Pinpoint the cell where the given text exists, returning its [x, y] midpoint coordinate. 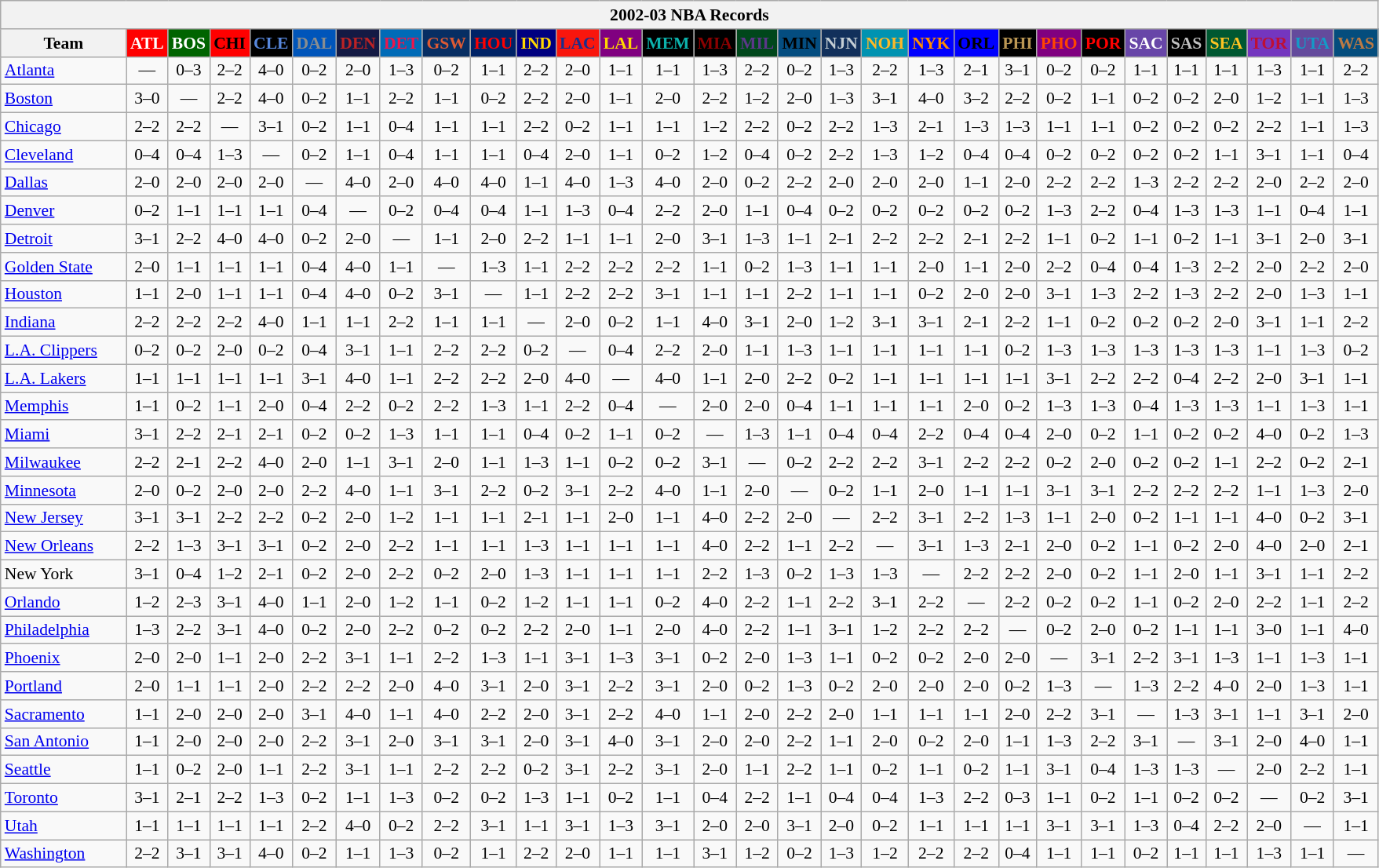
Detroit [64, 239]
SAS [1187, 43]
Miami [64, 435]
PHI [1017, 43]
LAC [578, 43]
New Jersey [64, 518]
MEM [667, 43]
Houston [64, 294]
MIA [715, 43]
Denver [64, 211]
NYK [931, 43]
L.A. Lakers [64, 378]
Dallas [64, 183]
CLE [272, 43]
Golden State [64, 267]
ORL [976, 43]
NOH [885, 43]
ATL [148, 43]
UTA [1312, 43]
POR [1104, 43]
GSW [446, 43]
Indiana [64, 323]
CHI [229, 43]
New Orleans [64, 546]
SAC [1146, 43]
Toronto [64, 798]
2002-03 NBA Records [689, 15]
Atlanta [64, 71]
NJN [841, 43]
Milwaukee [64, 462]
DET [402, 43]
IND [536, 43]
BOS [188, 43]
Chicago [64, 127]
Memphis [64, 407]
Minnesota [64, 491]
San Antonio [64, 742]
Utah [64, 826]
MIL [757, 43]
Team [64, 43]
Washington [64, 854]
WAS [1356, 43]
2–3 [188, 602]
Sacramento [64, 714]
HOU [493, 43]
PHO [1060, 43]
TOR [1270, 43]
Philadelphia [64, 630]
Seattle [64, 770]
New York [64, 574]
DAL [315, 43]
Orlando [64, 602]
SEA [1226, 43]
Cleveland [64, 155]
DEN [358, 43]
Phoenix [64, 658]
3–2 [976, 99]
LAL [622, 43]
MIN [799, 43]
L.A. Clippers [64, 351]
Boston [64, 99]
Portland [64, 686]
